Capture the cell that displays the provided text and extract its (X, Y) central coordinate. 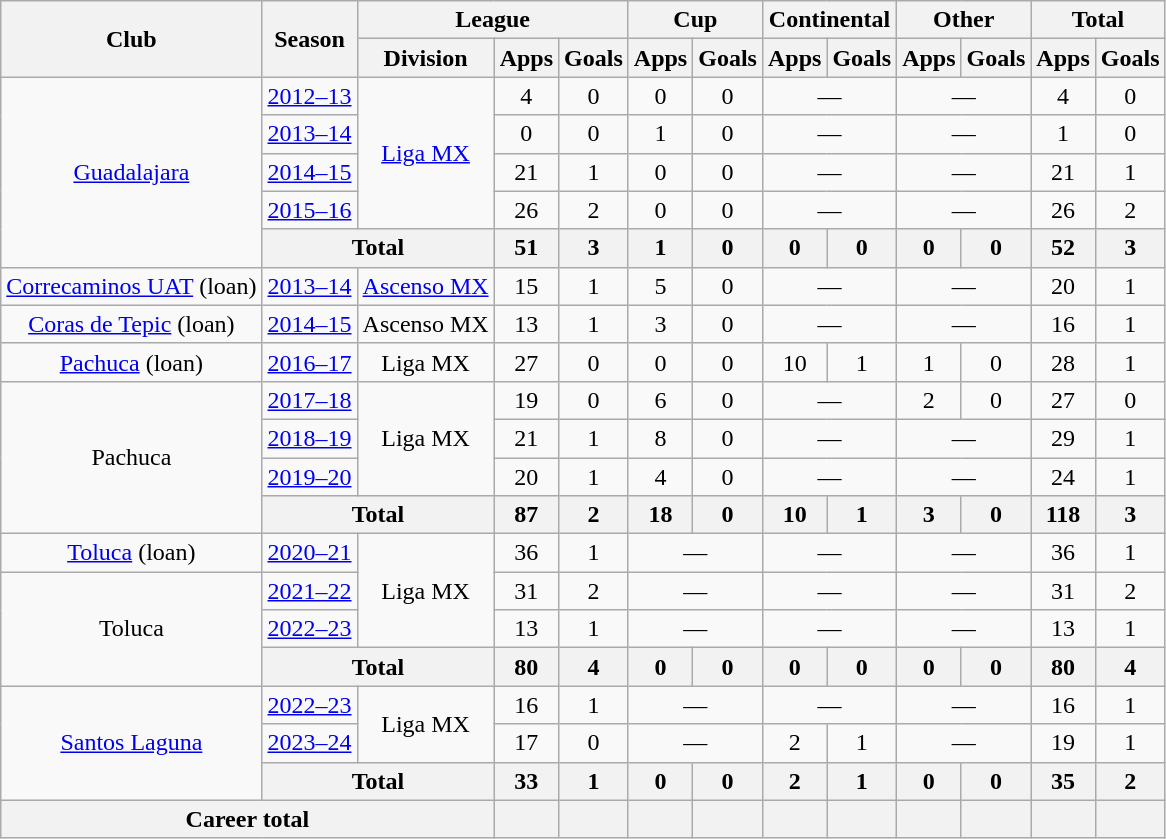
6 (660, 400)
18 (660, 515)
Other (964, 20)
28 (1063, 362)
Pachuca (loan) (132, 362)
Coras de Tepic (loan) (132, 324)
33 (526, 781)
Guadalajara (132, 172)
29 (1063, 438)
League (492, 20)
Correcaminos UAT (loan) (132, 286)
Toluca (loan) (132, 553)
87 (526, 515)
51 (526, 248)
Santos Laguna (132, 743)
2021–22 (310, 591)
35 (1063, 781)
2023–24 (310, 743)
2018–19 (310, 438)
Pachuca (132, 457)
2017–18 (310, 400)
5 (660, 286)
2012–13 (310, 96)
2019–20 (310, 477)
Club (132, 39)
Cup (695, 20)
Season (310, 39)
8 (660, 438)
17 (526, 743)
2020–21 (310, 553)
2016–17 (310, 362)
2015–16 (310, 210)
15 (526, 286)
118 (1063, 515)
Division (426, 58)
Continental (829, 20)
Toluca (132, 629)
52 (1063, 248)
Career total (248, 819)
24 (1063, 477)
